Detect which cell encompasses the target text, then output its (X, Y) center coordinate. 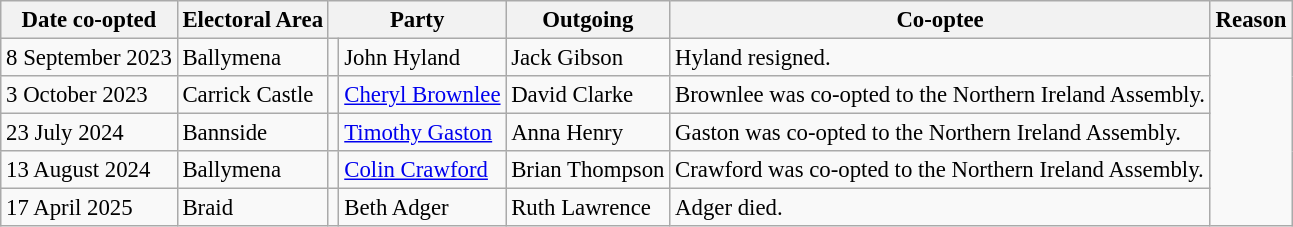
Co-optee (940, 20)
John Hyland (422, 58)
Electoral Area (252, 20)
Crawford was co-opted to the Northern Ireland Assembly. (940, 170)
Bannside (252, 133)
13 August 2024 (89, 170)
Date co-opted (89, 20)
Gaston was co-opted to the Northern Ireland Assembly. (940, 133)
Beth Adger (422, 208)
David Clarke (588, 95)
Cheryl Brownlee (422, 95)
23 July 2024 (89, 133)
Brownlee was co-opted to the Northern Ireland Assembly. (940, 95)
Reason (1250, 20)
Outgoing (588, 20)
Jack Gibson (588, 58)
Ruth Lawrence (588, 208)
Carrick Castle (252, 95)
Adger died. (940, 208)
8 September 2023 (89, 58)
3 October 2023 (89, 95)
Colin Crawford (422, 170)
17 April 2025 (89, 208)
Timothy Gaston (422, 133)
Hyland resigned. (940, 58)
Party (416, 20)
Anna Henry (588, 133)
Brian Thompson (588, 170)
Braid (252, 208)
